Search for the cell housing the specified text and yield its [X, Y] center coordinate. 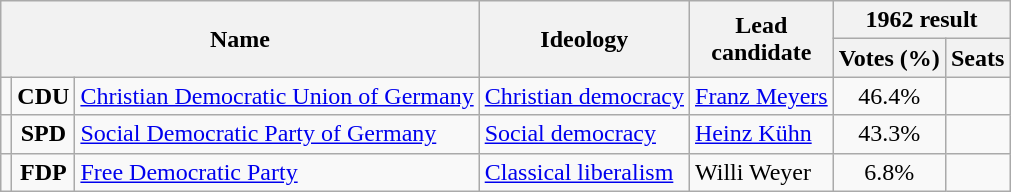
1962 result [922, 20]
Free Democratic Party [277, 172]
SPD [44, 134]
Christian Democratic Union of Germany [277, 96]
Christian democracy [584, 96]
Classical liberalism [584, 172]
46.4% [889, 96]
CDU [44, 96]
Social Democratic Party of Germany [277, 134]
Social democracy [584, 134]
Votes (%) [889, 58]
Franz Meyers [762, 96]
Seats [977, 58]
43.3% [889, 134]
Leadcandidate [762, 39]
Heinz Kühn [762, 134]
Willi Weyer [762, 172]
Name [240, 39]
6.8% [889, 172]
Ideology [584, 39]
FDP [44, 172]
